Return the [X, Y] coordinate for the center point of the cell that contains the specified text.  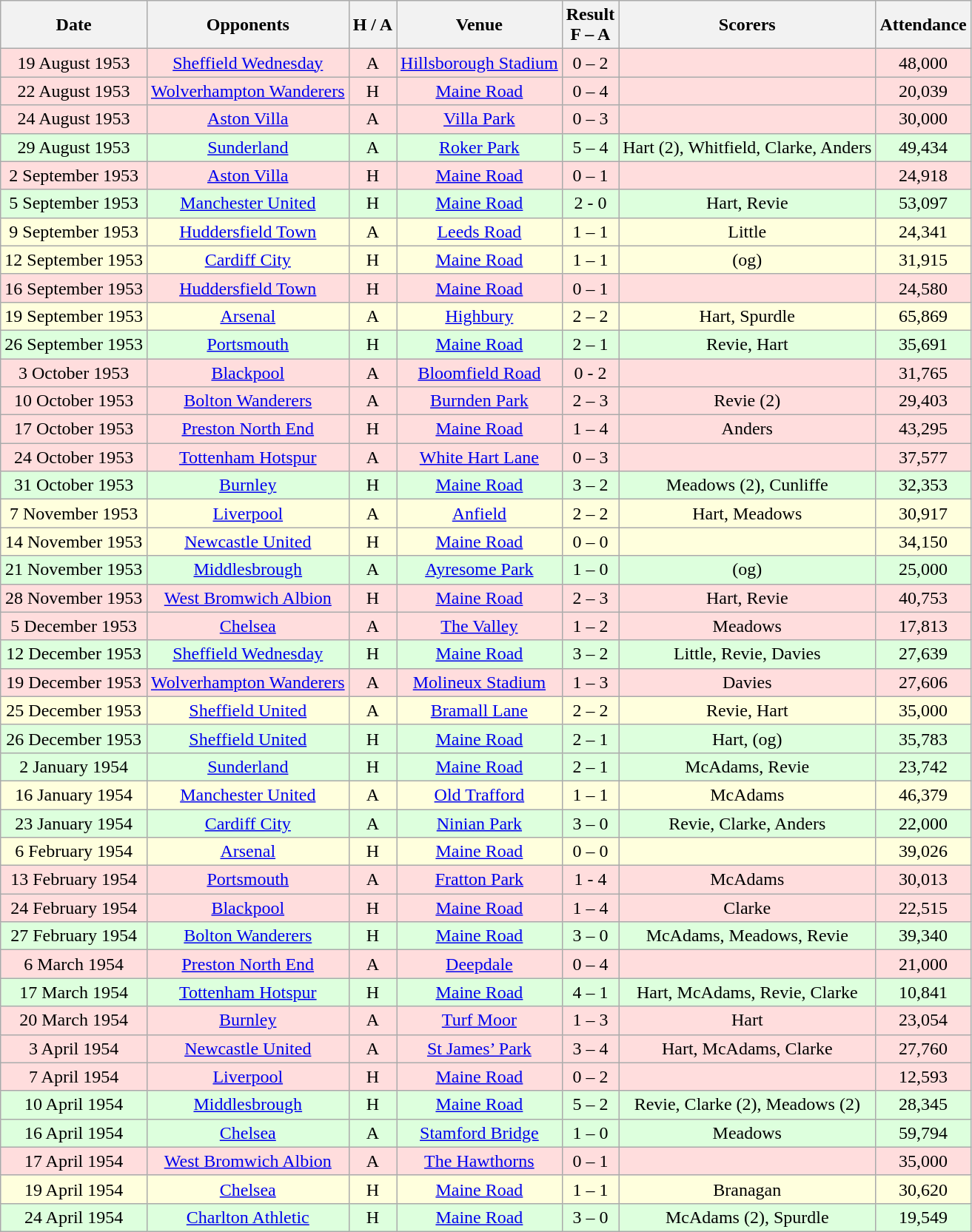
5 – 2 [590, 1105]
19 December 1953 [74, 682]
Scorers [748, 25]
48,000 [923, 63]
Charlton Athletic [247, 1217]
Little, Revie, Davies [748, 654]
22,515 [923, 908]
19,549 [923, 1217]
24 August 1953 [74, 119]
30,013 [923, 880]
24,918 [923, 175]
McAdams (2), Spurdle [748, 1217]
26 September 1953 [74, 344]
16 September 1953 [74, 288]
Bloomfield Road [480, 372]
43,295 [923, 429]
2 September 1953 [74, 175]
The Hawthorns [480, 1161]
Date [74, 25]
17 March 1954 [74, 992]
Ninian Park [480, 824]
32,353 [923, 485]
31 October 1953 [74, 485]
7 April 1954 [74, 1077]
19 September 1953 [74, 316]
3 October 1953 [74, 372]
9 September 1953 [74, 232]
23 January 1954 [74, 824]
25 December 1953 [74, 710]
6 February 1954 [74, 852]
23,054 [923, 1020]
0 - 2 [590, 372]
Davies [748, 682]
Turf Moor [480, 1020]
59,794 [923, 1133]
16 January 1954 [74, 795]
Little [748, 232]
21 November 1953 [74, 570]
37,577 [923, 457]
4 – 1 [590, 992]
Attendance [923, 25]
29 August 1953 [74, 147]
17 October 1953 [74, 429]
Villa Park [480, 119]
Leeds Road [480, 232]
7 November 1953 [74, 514]
5 – 4 [590, 147]
Anfield [480, 514]
McAdams, Revie [748, 767]
27,760 [923, 1048]
26 December 1953 [74, 738]
12 December 1953 [74, 654]
1 - 4 [590, 880]
Venue [480, 25]
39,340 [923, 936]
25,000 [923, 570]
14 November 1953 [74, 542]
Bramall Lane [480, 710]
Ayresome Park [480, 570]
2 January 1954 [74, 767]
Highbury [480, 316]
Revie, Clarke, Anders [748, 824]
Molineux Stadium [480, 682]
Revie (2) [748, 401]
Hart, (og) [748, 738]
24 February 1954 [74, 908]
2 - 0 [590, 203]
Hart (2), Whitfield, Clarke, Anders [748, 147]
White Hart Lane [480, 457]
Anders [748, 429]
28,345 [923, 1105]
The Valley [480, 626]
24 October 1953 [74, 457]
28 November 1953 [74, 598]
17,813 [923, 626]
30,000 [923, 119]
Hart, McAdams, Clarke [748, 1048]
1 – 2 [590, 626]
Opponents [247, 25]
35,783 [923, 738]
23,742 [923, 767]
29,403 [923, 401]
31,915 [923, 260]
30,620 [923, 1189]
21,000 [923, 964]
16 April 1954 [74, 1133]
17 April 1954 [74, 1161]
19 April 1954 [74, 1189]
40,753 [923, 598]
10 April 1954 [74, 1105]
Hart [748, 1020]
24,341 [923, 232]
65,869 [923, 316]
30,917 [923, 514]
Hart, Meadows [748, 514]
St James’ Park [480, 1048]
Stamford Bridge [480, 1133]
Hart, McAdams, Revie, Clarke [748, 992]
53,097 [923, 203]
34,150 [923, 542]
3 – 4 [590, 1048]
12,593 [923, 1077]
22 August 1953 [74, 91]
13 February 1954 [74, 880]
McAdams, Meadows, Revie [748, 936]
Fratton Park [480, 880]
49,434 [923, 147]
19 August 1953 [74, 63]
3 April 1954 [74, 1048]
Old Trafford [480, 795]
24 April 1954 [74, 1217]
Hart, Spurdle [748, 316]
12 September 1953 [74, 260]
27,606 [923, 682]
Roker Park [480, 147]
35,691 [923, 344]
Hillsborough Stadium [480, 63]
6 March 1954 [74, 964]
20 March 1954 [74, 1020]
Branagan [748, 1189]
22,000 [923, 824]
Meadows (2), Cunliffe [748, 485]
5 September 1953 [74, 203]
10,841 [923, 992]
24,580 [923, 288]
5 December 1953 [74, 626]
H / A [372, 25]
46,379 [923, 795]
Burnden Park [480, 401]
20,039 [923, 91]
Revie, Clarke (2), Meadows (2) [748, 1105]
Clarke [748, 908]
10 October 1953 [74, 401]
Deepdale [480, 964]
27,639 [923, 654]
ResultF – A [590, 25]
39,026 [923, 852]
27 February 1954 [74, 936]
31,765 [923, 372]
